Detect which cell encompasses the target text, then output its (x, y) center coordinate. 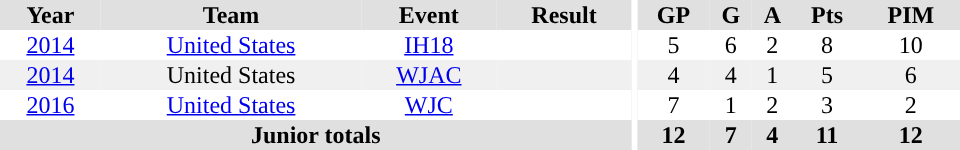
Event (428, 15)
WJAC (428, 75)
Team (231, 15)
Junior totals (316, 135)
WJC (428, 105)
Result (564, 15)
IH18 (428, 45)
3 (826, 105)
11 (826, 135)
GP (674, 15)
Pts (826, 15)
A (772, 15)
2016 (50, 105)
Year (50, 15)
PIM (911, 15)
8 (826, 45)
G (730, 15)
10 (911, 45)
